Identify which cell holds the provided text, then report its [X, Y] central coordinate. 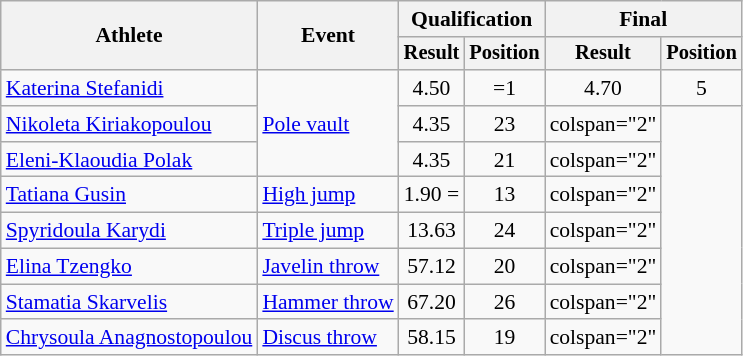
57.12 [432, 267]
Chrysoula Anagnostopoulou [130, 338]
1.90 = [432, 195]
Eleni-Klaoudia Polak [130, 160]
Elina Tzengko [130, 267]
26 [504, 302]
Final [644, 19]
5 [701, 88]
Qualification [472, 19]
Javelin throw [328, 267]
23 [504, 124]
Event [328, 36]
Nikoleta Kiriakopoulou [130, 124]
13.63 [432, 231]
Tatiana Gusin [130, 195]
67.20 [432, 302]
Discus throw [328, 338]
Pole vault [328, 124]
20 [504, 267]
Katerina Stefanidi [130, 88]
21 [504, 160]
Stamatia Skarvelis [130, 302]
58.15 [432, 338]
Spyridoula Karydi [130, 231]
4.70 [604, 88]
4.50 [432, 88]
19 [504, 338]
=1 [504, 88]
Athlete [130, 36]
24 [504, 231]
High jump [328, 195]
13 [504, 195]
Hammer throw [328, 302]
Triple jump [328, 231]
